Identify which cell holds the provided text, then report its [x, y] central coordinate. 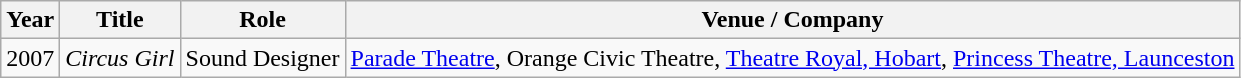
2007 [30, 58]
Year [30, 20]
Sound Designer [262, 58]
Venue / Company [792, 20]
Title [120, 20]
Circus Girl [120, 58]
Role [262, 20]
Parade Theatre, Orange Civic Theatre, Theatre Royal, Hobart, Princess Theatre, Launceston [792, 58]
